Provide the (X, Y) coordinate of the cell's center where the given text is located.  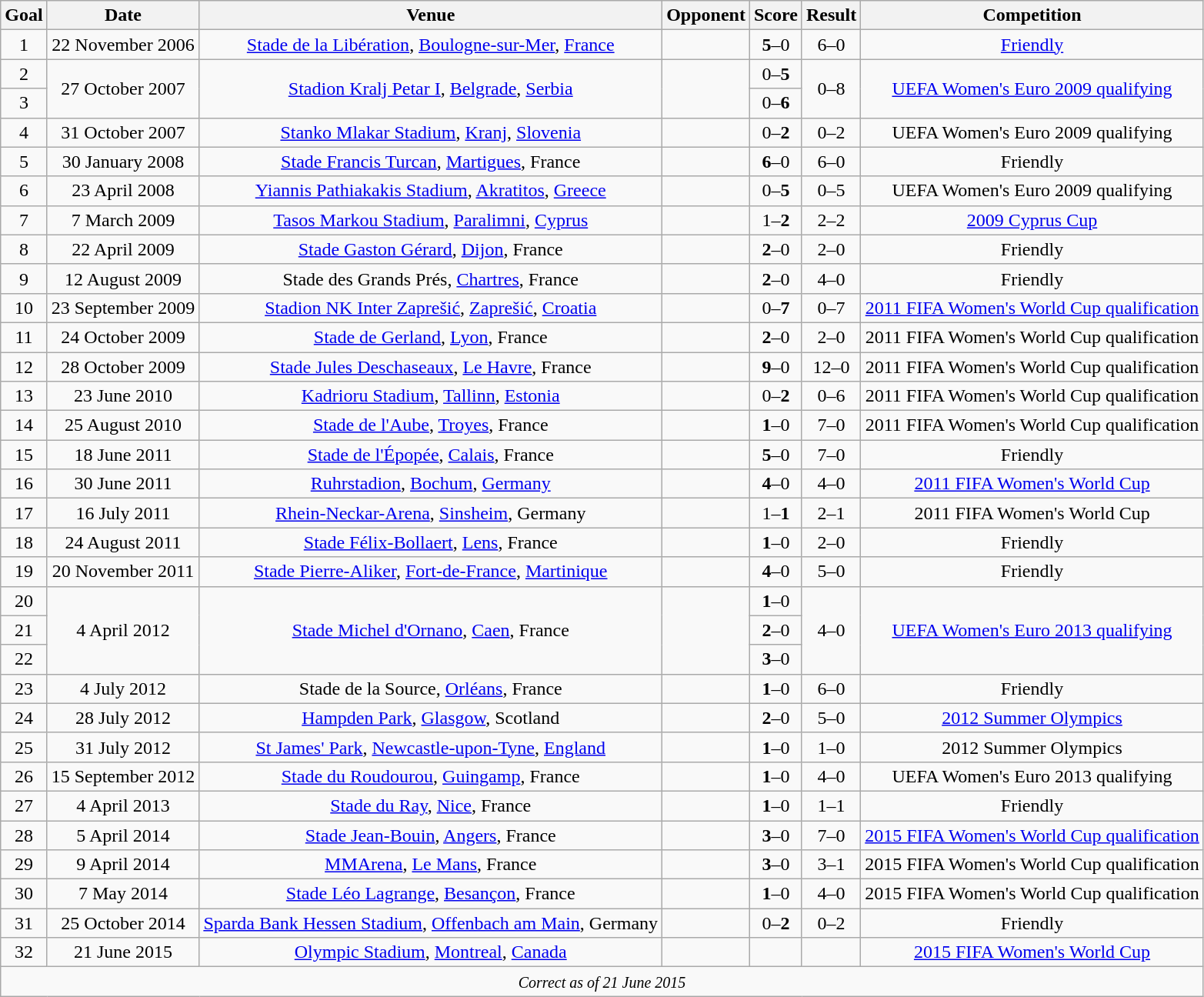
31 (24, 923)
9 April 2014 (123, 865)
8 (24, 249)
2009 Cyprus Cup (1032, 220)
4 (24, 132)
15 (24, 455)
16 July 2011 (123, 513)
18 June 2011 (123, 455)
12 August 2009 (123, 278)
15 September 2012 (123, 776)
21 (24, 630)
Correct as of 21 June 2015 (602, 982)
30 June 2011 (123, 484)
28 July 2012 (123, 718)
Stadion Kralj Petar I, Belgrade, Serbia (431, 88)
24 August 2011 (123, 542)
26 (24, 776)
7 May 2014 (123, 894)
14 (24, 425)
Stade Jules Deschaseaux, Le Havre, France (431, 367)
19 (24, 572)
1–2 (775, 220)
4 April 2012 (123, 630)
Opponent (706, 15)
Score (775, 15)
21 June 2015 (123, 952)
Stade Michel d'Ornano, Caen, France (431, 630)
9–0 (775, 367)
31 July 2012 (123, 747)
7 (24, 220)
25 October 2014 (123, 923)
Venue (431, 15)
Stade des Grands Prés, Chartres, France (431, 278)
Stade de l'Aube, Troyes, France (431, 425)
2–2 (831, 220)
Stade Léo Lagrange, Besançon, France (431, 894)
4 July 2012 (123, 689)
Stade de l'Épopée, Calais, France (431, 455)
0–8 (831, 88)
31 October 2007 (123, 132)
10 (24, 308)
7 March 2009 (123, 220)
Stade Jean-Bouin, Angers, France (431, 835)
27 October 2007 (123, 88)
Hampden Park, Glasgow, Scotland (431, 718)
23 (24, 689)
20 (24, 601)
Sparda Bank Hessen Stadium, Offenbach am Main, Germany (431, 923)
6 (24, 191)
20 November 2011 (123, 572)
12–0 (831, 367)
22 November 2006 (123, 45)
Stade de la Source, Orléans, France (431, 689)
5 (24, 162)
Stade du Roudourou, Guingamp, France (431, 776)
23 June 2010 (123, 396)
23 April 2008 (123, 191)
25 (24, 747)
4 April 2013 (123, 805)
30 January 2008 (123, 162)
Tasos Markou Stadium, Paralimni, Cyprus (431, 220)
St James' Park, Newcastle-upon-Tyne, England (431, 747)
29 (24, 865)
Ruhrstadion, Bochum, Germany (431, 484)
23 September 2009 (123, 308)
Stade Francis Turcan, Martigues, France (431, 162)
22 April 2009 (123, 249)
16 (24, 484)
Rhein-Neckar-Arena, Sinsheim, Germany (431, 513)
5 April 2014 (123, 835)
25 August 2010 (123, 425)
12 (24, 367)
Kadrioru Stadium, Tallinn, Estonia (431, 396)
3–1 (831, 865)
11 (24, 337)
18 (24, 542)
Stanko Mlakar Stadium, Kranj, Slovenia (431, 132)
2 (24, 74)
2–1 (831, 513)
24 (24, 718)
Stade du Ray, Nice, France (431, 805)
9 (24, 278)
2015 FIFA Women's World Cup (1032, 952)
Stade de Gerland, Lyon, France (431, 337)
MMArena, Le Mans, France (431, 865)
24 October 2009 (123, 337)
Yiannis Pathiakakis Stadium, Akratitos, Greece (431, 191)
Stade Pierre-Aliker, Fort-de-France, Martinique (431, 572)
28 October 2009 (123, 367)
30 (24, 894)
Stade Gaston Gérard, Dijon, France (431, 249)
Stade Félix-Bollaert, Lens, France (431, 542)
32 (24, 952)
1 (24, 45)
Olympic Stadium, Montreal, Canada (431, 952)
Competition (1032, 15)
Date (123, 15)
Result (831, 15)
Goal (24, 15)
3 (24, 103)
22 (24, 659)
Stade de la Libération, Boulogne-sur-Mer, France (431, 45)
27 (24, 805)
Stadion NK Inter Zaprešić, Zaprešić, Croatia (431, 308)
28 (24, 835)
13 (24, 396)
17 (24, 513)
